Return the [x, y] coordinate for the center point of the cell that contains the specified text.  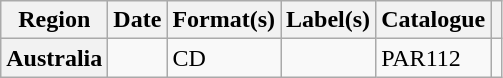
Format(s) [224, 20]
Label(s) [328, 20]
Catalogue [434, 20]
PAR112 [434, 58]
CD [224, 58]
Australia [54, 58]
Date [138, 20]
Region [54, 20]
